Identify which cell holds the provided text, then report its (X, Y) central coordinate. 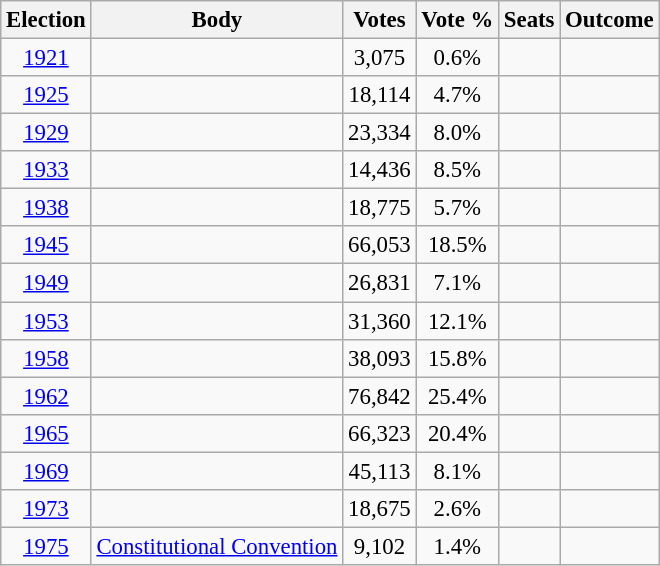
66,323 (380, 433)
1953 (46, 321)
15.8% (458, 358)
1975 (46, 546)
1949 (46, 283)
1945 (46, 245)
18,114 (380, 95)
1969 (46, 471)
12.1% (458, 321)
18,775 (380, 208)
8.0% (458, 133)
1.4% (458, 546)
Election (46, 20)
Body (217, 20)
9,102 (380, 546)
Votes (380, 20)
23,334 (380, 133)
1958 (46, 358)
20.4% (458, 433)
76,842 (380, 396)
14,436 (380, 170)
66,053 (380, 245)
5.7% (458, 208)
Constitutional Convention (217, 546)
Seats (530, 20)
2.6% (458, 509)
18.5% (458, 245)
1965 (46, 433)
Vote % (458, 20)
26,831 (380, 283)
18,675 (380, 509)
3,075 (380, 58)
Outcome (610, 20)
1933 (46, 170)
7.1% (458, 283)
0.6% (458, 58)
8.1% (458, 471)
1973 (46, 509)
45,113 (380, 471)
1921 (46, 58)
8.5% (458, 170)
1938 (46, 208)
1929 (46, 133)
38,093 (380, 358)
1962 (46, 396)
1925 (46, 95)
31,360 (380, 321)
4.7% (458, 95)
25.4% (458, 396)
